Find where the given text appears and provide that cell's center as [X, Y] coordinate. 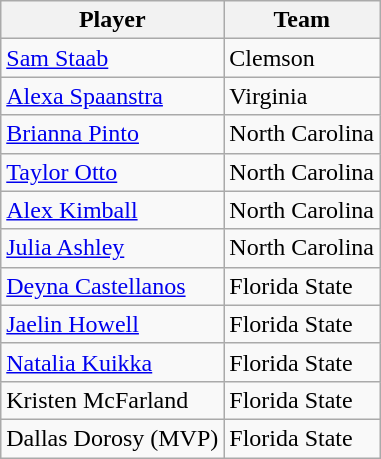
Virginia [302, 96]
Alex Kimball [112, 210]
Player [112, 20]
Deyna Castellanos [112, 286]
Brianna Pinto [112, 134]
Kristen McFarland [112, 400]
Team [302, 20]
Sam Staab [112, 58]
Alexa Spaanstra [112, 96]
Natalia Kuikka [112, 362]
Julia Ashley [112, 248]
Clemson [302, 58]
Dallas Dorosy (MVP) [112, 438]
Jaelin Howell [112, 324]
Taylor Otto [112, 172]
